Scan for the cell matching the given text and deliver its [X, Y] coordinate at center. 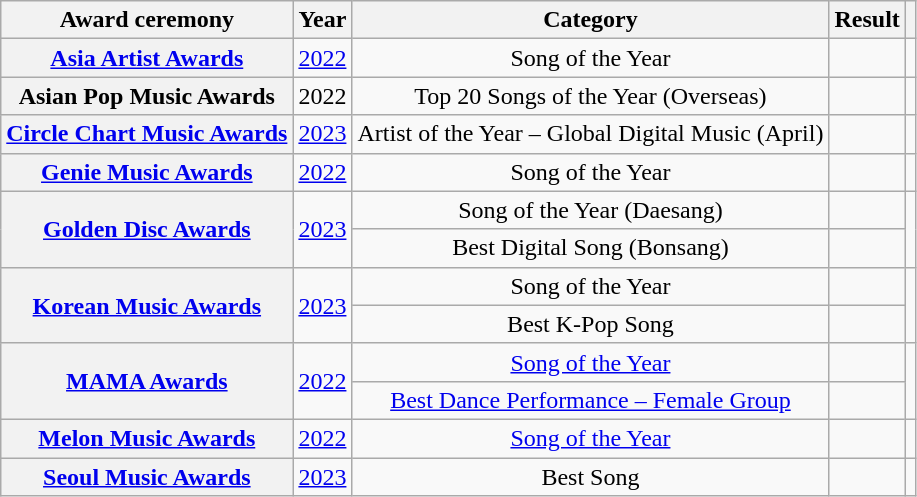
Circle Chart Music Awards [147, 134]
Category [590, 20]
Best Song [590, 477]
Year [322, 20]
Asian Pop Music Awards [147, 96]
Top 20 Songs of the Year (Overseas) [590, 96]
Artist of the Year – Global Digital Music (April) [590, 134]
Best K-Pop Song [590, 324]
Asia Artist Awards [147, 58]
MAMA Awards [147, 381]
Best Digital Song (Bonsang) [590, 248]
Melon Music Awards [147, 438]
Korean Music Awards [147, 305]
Result [867, 20]
Golden Disc Awards [147, 229]
Best Dance Performance – Female Group [590, 400]
Award ceremony [147, 20]
Genie Music Awards [147, 172]
Seoul Music Awards [147, 477]
Song of the Year (Daesang) [590, 210]
